Provide the (X, Y) coordinate of the cell's center where the given text is located.  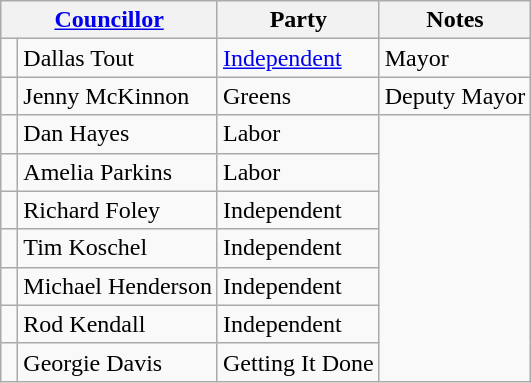
Mayor (455, 58)
Party (298, 20)
Dan Hayes (118, 134)
Dallas Tout (118, 58)
Amelia Parkins (118, 172)
Greens (298, 96)
Councillor (110, 20)
Michael Henderson (118, 286)
Rod Kendall (118, 324)
Getting It Done (298, 362)
Notes (455, 20)
Richard Foley (118, 210)
Deputy Mayor (455, 96)
Jenny McKinnon (118, 96)
Tim Koschel (118, 248)
Georgie Davis (118, 362)
